For the text-containing cell, return its midpoint in (X, Y) coordinate format. 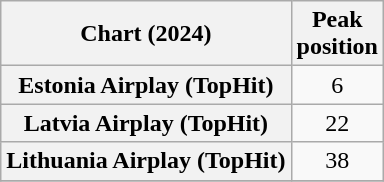
38 (337, 161)
Chart (2024) (146, 34)
Latvia Airplay (TopHit) (146, 123)
Estonia Airplay (TopHit) (146, 85)
Lithuania Airplay (TopHit) (146, 161)
Peakposition (337, 34)
6 (337, 85)
22 (337, 123)
